For the text-containing cell, return its midpoint in (x, y) coordinate format. 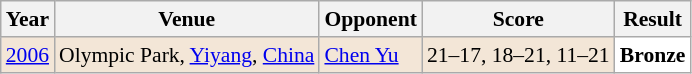
Venue (186, 19)
21–17, 18–21, 11–21 (518, 55)
Opponent (370, 19)
Result (653, 19)
Year (28, 19)
Chen Yu (370, 55)
Score (518, 19)
Olympic Park, Yiyang, China (186, 55)
2006 (28, 55)
Bronze (653, 55)
